Identify which cell holds the provided text, then report its (x, y) central coordinate. 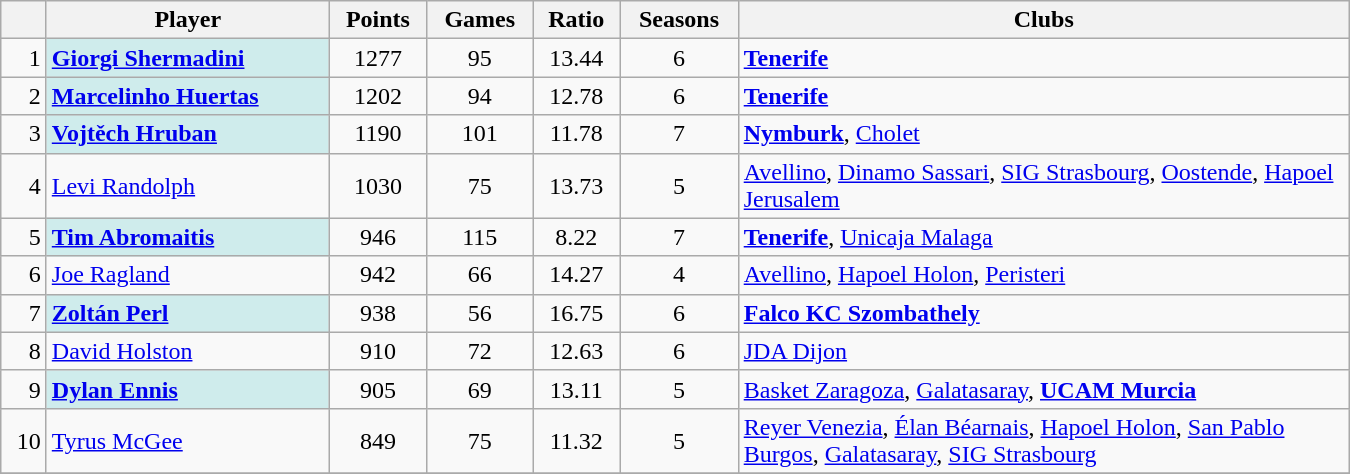
Tyrus McGee (188, 440)
1190 (378, 134)
14.27 (576, 275)
115 (480, 237)
13.11 (576, 389)
69 (480, 389)
1277 (378, 58)
Levi Randolph (188, 186)
Marcelinho Huertas (188, 96)
56 (480, 313)
Ratio (576, 20)
72 (480, 351)
95 (480, 58)
12.78 (576, 96)
2 (24, 96)
1030 (378, 186)
12.63 (576, 351)
Giorgi Shermadini (188, 58)
Avellino, Hapoel Holon, Peristeri (1044, 275)
Reyer Venezia, Élan Béarnais, Hapoel Holon, San Pablo Burgos, Galatasaray, SIG Strasbourg (1044, 440)
David Holston (188, 351)
16.75 (576, 313)
Nymburk, Cholet (1044, 134)
Basket Zaragoza, Galatasaray, UCAM Murcia (1044, 389)
938 (378, 313)
910 (378, 351)
11.78 (576, 134)
Dylan Ennis (188, 389)
Joe Ragland (188, 275)
942 (378, 275)
1 (24, 58)
66 (480, 275)
JDA Dijon (1044, 351)
Falco KC Szombathely (1044, 313)
Zoltán Perl (188, 313)
Avellino, Dinamo Sassari, SIG Strasbourg, Oostende, Hapoel Jerusalem (1044, 186)
1202 (378, 96)
13.44 (576, 58)
94 (480, 96)
946 (378, 237)
Tenerife, Unicaja Malaga (1044, 237)
Games (480, 20)
Tim Abromaitis (188, 237)
8.22 (576, 237)
849 (378, 440)
Vojtěch Hruban (188, 134)
905 (378, 389)
Seasons (679, 20)
8 (24, 351)
9 (24, 389)
Player (188, 20)
Clubs (1044, 20)
3 (24, 134)
Points (378, 20)
10 (24, 440)
101 (480, 134)
13.73 (576, 186)
11.32 (576, 440)
